Find where the given text appears and provide that cell's center as [X, Y] coordinate. 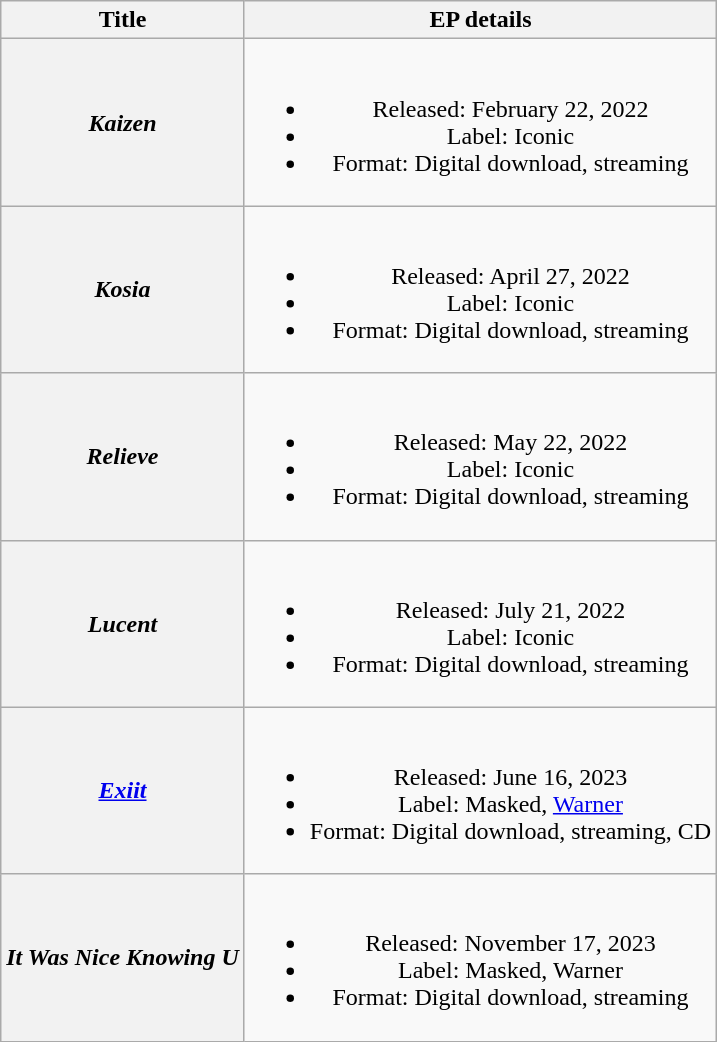
It Was Nice Knowing U [123, 958]
EP details [480, 20]
Released: May 22, 2022Label: IconicFormat: Digital download, streaming [480, 456]
Exiit [123, 790]
Released: June 16, 2023Label: Masked, WarnerFormat: Digital download, streaming, CD [480, 790]
Kaizen [123, 122]
Relieve [123, 456]
Lucent [123, 624]
Released: November 17, 2023Label: Masked, WarnerFormat: Digital download, streaming [480, 958]
Released: July 21, 2022Label: IconicFormat: Digital download, streaming [480, 624]
Released: April 27, 2022Label: IconicFormat: Digital download, streaming [480, 290]
Kosia [123, 290]
Title [123, 20]
Released: February 22, 2022Label: IconicFormat: Digital download, streaming [480, 122]
